Detect which cell encompasses the target text, then output its (x, y) center coordinate. 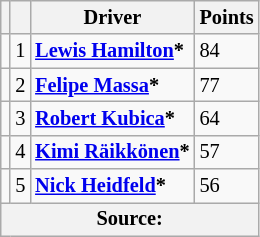
Robert Kubica* (112, 118)
Points (227, 17)
Source: (130, 219)
1 (20, 51)
2 (20, 85)
5 (20, 186)
57 (227, 152)
Kimi Räikkönen* (112, 152)
3 (20, 118)
64 (227, 118)
Felipe Massa* (112, 85)
4 (20, 152)
Driver (112, 17)
Nick Heidfeld* (112, 186)
56 (227, 186)
84 (227, 51)
Lewis Hamilton* (112, 51)
77 (227, 85)
